Detect which cell encompasses the target text, then output its [x, y] center coordinate. 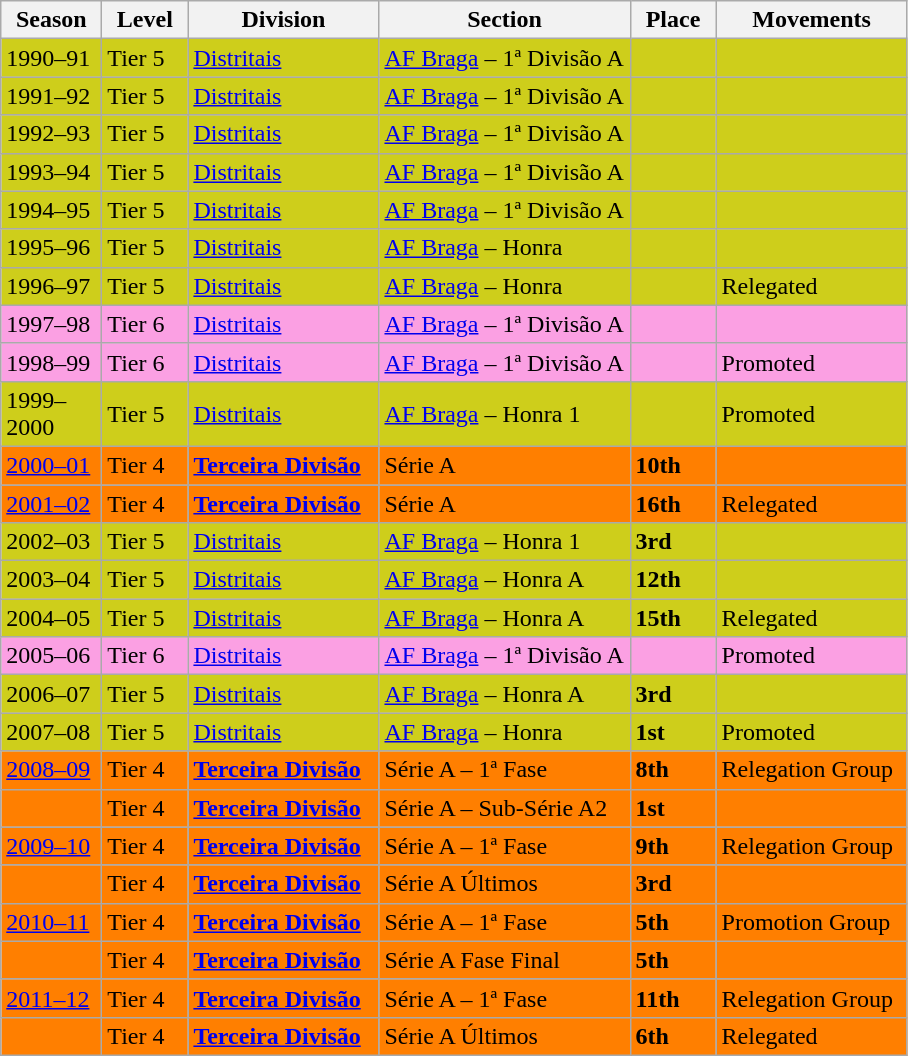
2009–10 [52, 846]
Movements [812, 20]
2008–09 [52, 770]
Section [504, 20]
1991–92 [52, 96]
2006–07 [52, 694]
2005–06 [52, 656]
15th [673, 618]
1998–99 [52, 362]
11th [673, 998]
1999–2000 [52, 414]
Série A Fase Final [504, 960]
1993–94 [52, 172]
2002–03 [52, 542]
16th [673, 503]
1997–98 [52, 324]
6th [673, 1036]
1995–96 [52, 248]
2011–12 [52, 998]
Division [284, 20]
2000–01 [52, 465]
2004–05 [52, 618]
2003–04 [52, 580]
Place [673, 20]
1994–95 [52, 210]
10th [673, 465]
2001–02 [52, 503]
8th [673, 770]
1990–91 [52, 58]
12th [673, 580]
9th [673, 846]
Level [145, 20]
Promotion Group [812, 922]
2007–08 [52, 732]
1996–97 [52, 286]
2010–11 [52, 922]
1992–93 [52, 134]
Season [52, 20]
Série A – Sub-Série A2 [504, 808]
